Locate the cell with the specified text and output its [x, y] center coordinate. 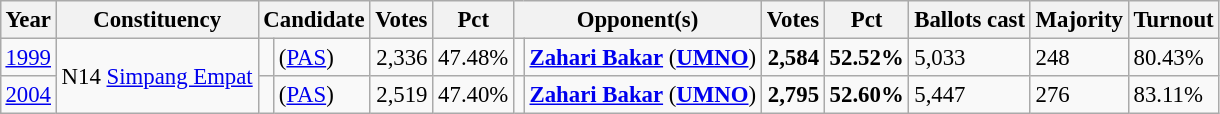
47.48% [474, 57]
2,519 [402, 95]
47.40% [474, 95]
83.11% [1174, 95]
Turnout [1174, 20]
2,336 [402, 57]
2004 [28, 95]
Year [28, 20]
80.43% [1174, 57]
Candidate [314, 20]
Ballots cast [970, 20]
1999 [28, 57]
2,584 [792, 57]
248 [1079, 57]
Constituency [157, 20]
5,033 [970, 57]
52.52% [866, 57]
276 [1079, 95]
Opponent(s) [638, 20]
5,447 [970, 95]
N14 Simpang Empat [157, 76]
Majority [1079, 20]
52.60% [866, 95]
2,795 [792, 95]
